Return the (x, y) coordinate for the center point of the cell that contains the specified text.  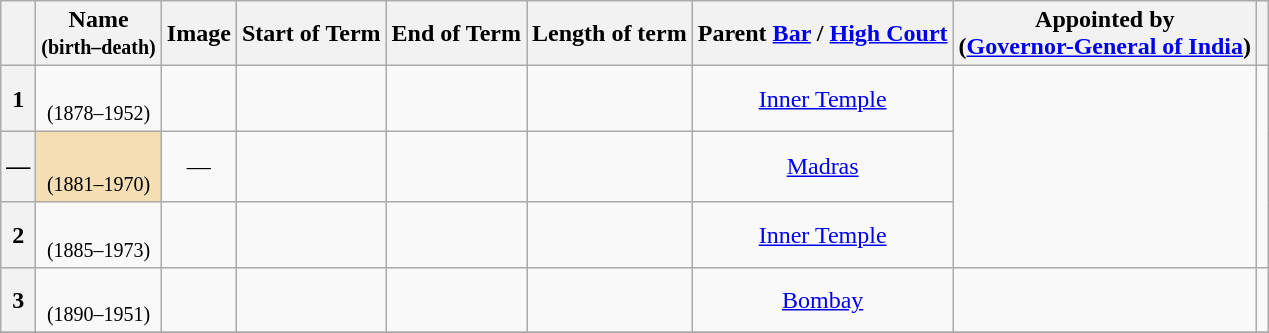
Start of Term (311, 34)
Bombay (822, 300)
(1890–1951) (98, 300)
Image (198, 34)
Name(birth–death) (98, 34)
End of Term (456, 34)
(1878–1952) (98, 98)
1 (18, 98)
(1881–1970) (98, 167)
Parent Bar / High Court (822, 34)
Length of term (609, 34)
2 (18, 234)
(1885–1973) (98, 234)
Appointed by(Governor-General of India) (1104, 34)
3 (18, 300)
Madras (822, 167)
